For the text-containing cell, return its midpoint in (X, Y) coordinate format. 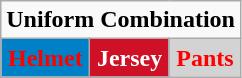
Uniform Combination (121, 20)
Pants (204, 58)
Jersey (130, 58)
Helmet (46, 58)
